Extract the (X, Y) coordinate from the center of the cell holding the provided text.  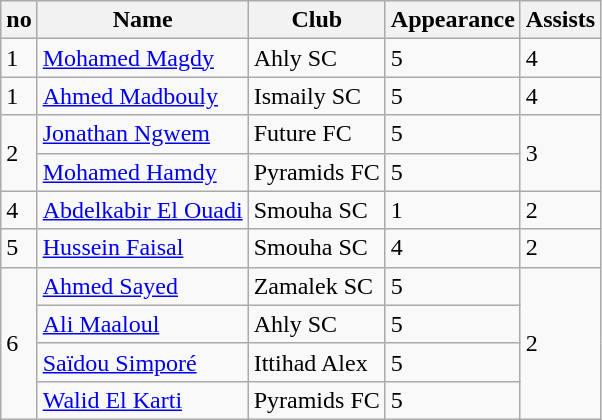
6 (19, 343)
Walid El Karti (142, 400)
Ismaily SC (316, 96)
no (19, 20)
Abdelkabir El Ouadi (142, 210)
Name (142, 20)
Hussein Faisal (142, 248)
Ahmed Sayed (142, 286)
Jonathan Ngwem (142, 134)
Future FC (316, 134)
3 (560, 153)
Mohamed Hamdy (142, 172)
Saïdou Simporé (142, 362)
Zamalek SC (316, 286)
Appearance (452, 20)
Ahmed Madbouly (142, 96)
Mohamed Magdy (142, 58)
Club (316, 20)
Ali Maaloul (142, 324)
Assists (560, 20)
Ittihad Alex (316, 362)
